Return the (X, Y) coordinate for the center point of the cell that contains the specified text.  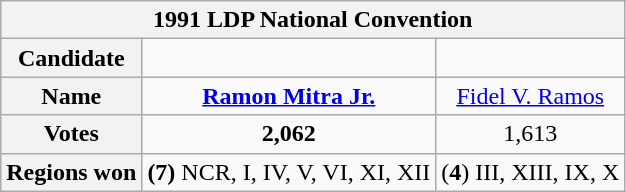
(7) NCR, I, IV, V, VI, XI, XII (289, 172)
Fidel V. Ramos (530, 96)
Candidate (72, 58)
Name (72, 96)
1991 LDP National Convention (313, 20)
(4) III, XIII, IX, X (530, 172)
Votes (72, 134)
Regions won (72, 172)
Ramon Mitra Jr. (289, 96)
1,613 (530, 134)
2,062 (289, 134)
